Scan for the cell matching the given text and deliver its (x, y) coordinate at center. 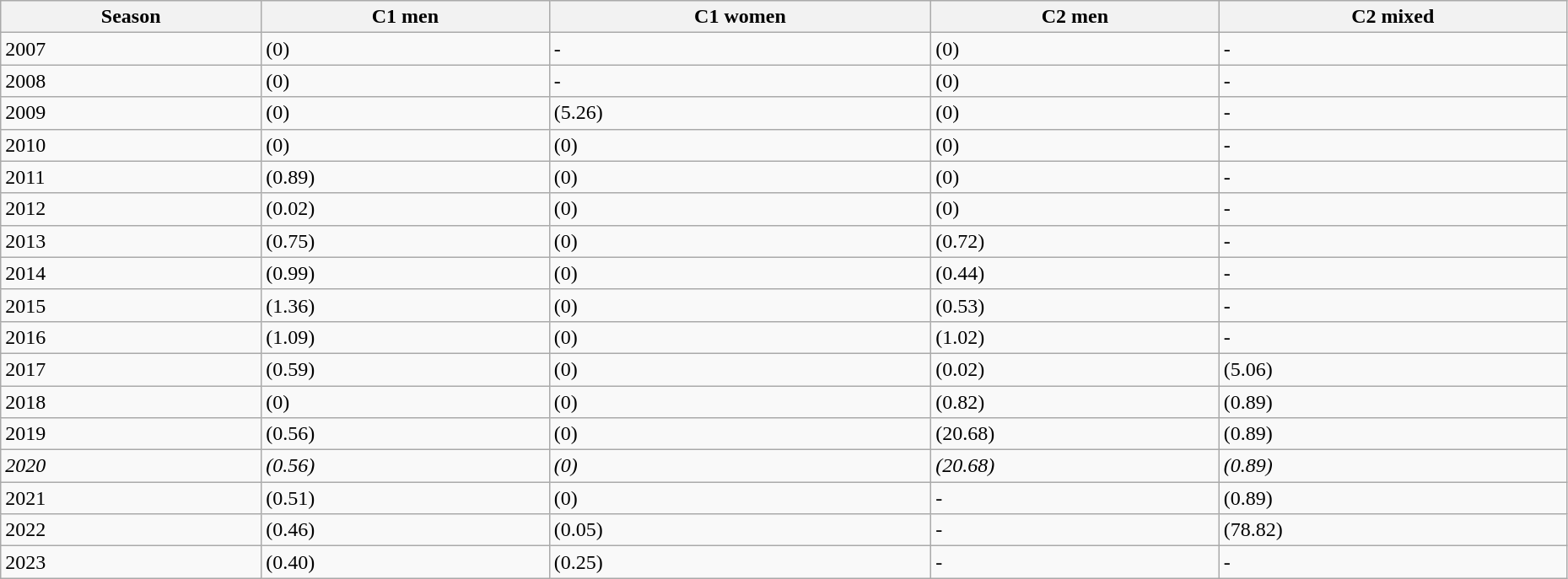
2020 (132, 466)
(0.72) (1075, 241)
2011 (132, 177)
(0.51) (406, 498)
2021 (132, 498)
2019 (132, 434)
(5.26) (740, 113)
(0.44) (1075, 273)
C2 men (1075, 17)
(1.36) (406, 305)
(0.25) (740, 562)
Season (132, 17)
(0.46) (406, 530)
2010 (132, 145)
(5.06) (1393, 369)
2018 (132, 402)
2016 (132, 337)
2023 (132, 562)
(0.53) (1075, 305)
(0.82) (1075, 402)
(78.82) (1393, 530)
C1 men (406, 17)
C1 women (740, 17)
(0.99) (406, 273)
2007 (132, 49)
(1.02) (1075, 337)
2015 (132, 305)
(1.09) (406, 337)
(0.59) (406, 369)
2013 (132, 241)
2014 (132, 273)
(0.05) (740, 530)
2017 (132, 369)
(0.75) (406, 241)
2022 (132, 530)
2009 (132, 113)
(0.40) (406, 562)
C2 mixed (1393, 17)
2012 (132, 209)
2008 (132, 81)
